Locate the cell with the specified text and output its (x, y) center coordinate. 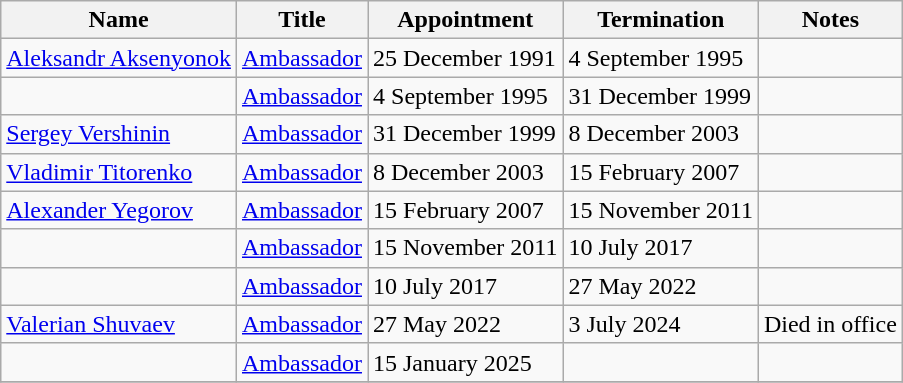
Termination (660, 20)
Alexander Yegorov (119, 210)
Title (302, 20)
Valerian Shuvaev (119, 324)
Notes (830, 20)
Appointment (466, 20)
Aleksandr Aksenyonok (119, 58)
3 July 2024 (660, 324)
Vladimir Titorenko (119, 172)
15 January 2025 (466, 362)
Name (119, 20)
Died in office (830, 324)
25 December 1991 (466, 58)
Sergey Vershinin (119, 134)
